Capture the cell that displays the provided text and extract its [x, y] central coordinate. 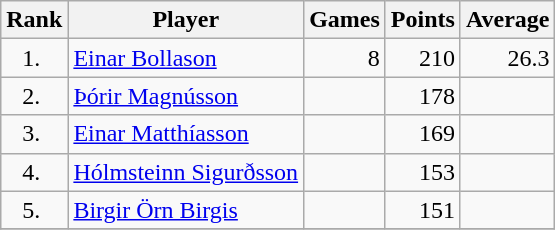
26.3 [508, 58]
Games [345, 20]
169 [422, 134]
5. [34, 210]
Player [186, 20]
153 [422, 172]
2. [34, 96]
1. [34, 58]
210 [422, 58]
178 [422, 96]
Einar Matthíasson [186, 134]
151 [422, 210]
3. [34, 134]
Þórir Magnússon [186, 96]
Rank [34, 20]
Points [422, 20]
4. [34, 172]
Einar Bollason [186, 58]
Average [508, 20]
Hólmsteinn Sigurðsson [186, 172]
Birgir Örn Birgis [186, 210]
8 [345, 58]
